Identify which cell holds the provided text, then report its [X, Y] central coordinate. 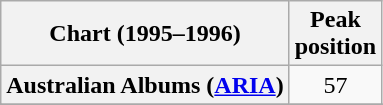
Peakposition [335, 34]
Chart (1995–1996) [145, 34]
Australian Albums (ARIA) [145, 85]
57 [335, 85]
